For the text-containing cell, return its midpoint in [X, Y] coordinate format. 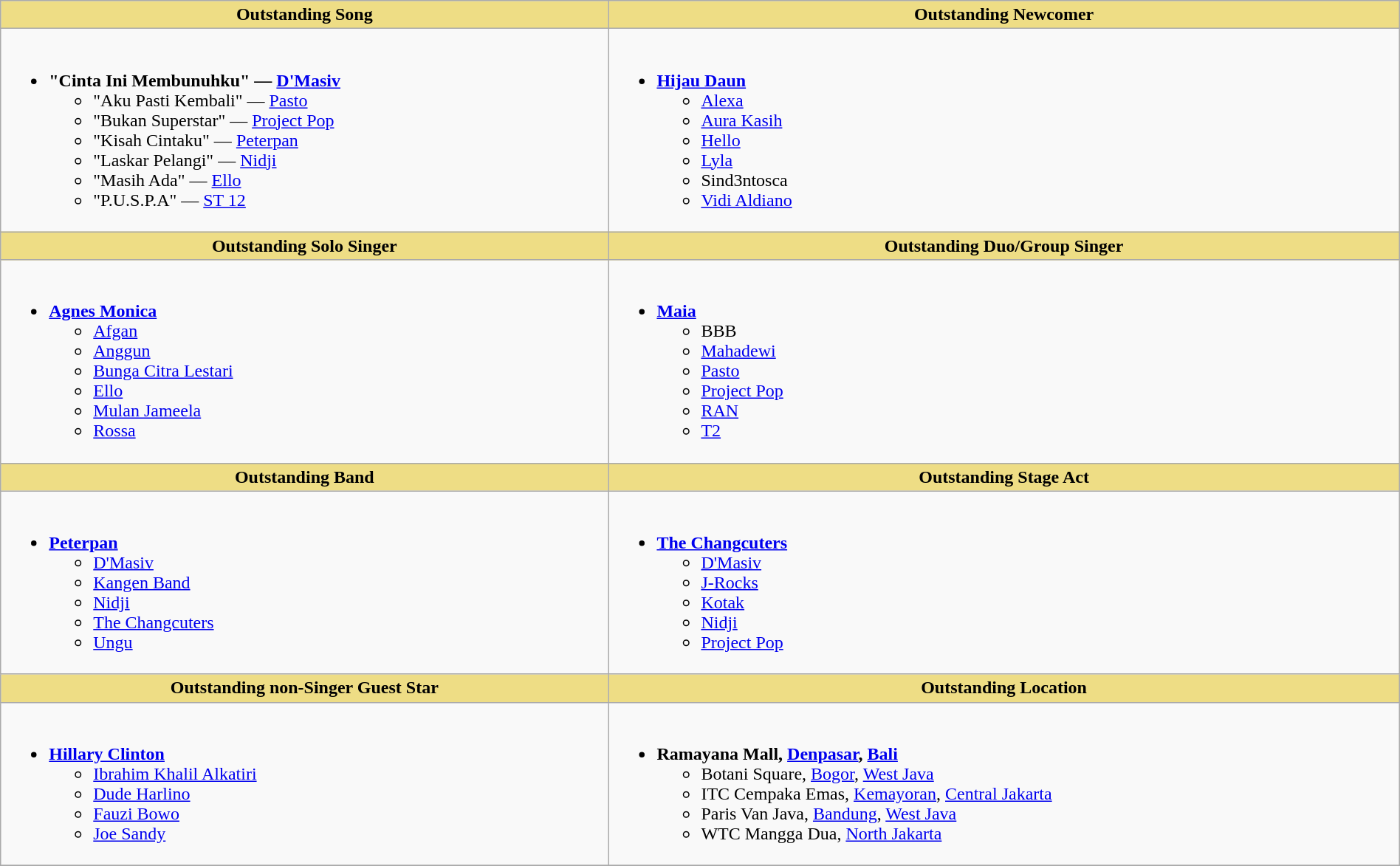
Outstanding Stage Act [1004, 477]
Outstanding Newcomer [1004, 15]
PeterpanD'MasivKangen BandNidjiThe ChangcutersUngu [304, 583]
MaiaBBBMahadewiPastoProject PopRANT2 [1004, 362]
Outstanding Location [1004, 688]
The ChangcutersD'MasivJ-RocksKotakNidjiProject Pop [1004, 583]
Outstanding Band [304, 477]
Outstanding Duo/Group Singer [1004, 246]
Hijau DaunAlexaAura KasihHelloLylaSind3ntoscaVidi Aldiano [1004, 130]
Outstanding Song [304, 15]
Agnes MonicaAfganAnggunBunga Citra LestariElloMulan JameelaRossa [304, 362]
Outstanding non-Singer Guest Star [304, 688]
Outstanding Solo Singer [304, 246]
Hillary ClintonIbrahim Khalil AlkatiriDude HarlinoFauzi BowoJoe Sandy [304, 784]
